Detect which cell encompasses the target text, then output its (x, y) center coordinate. 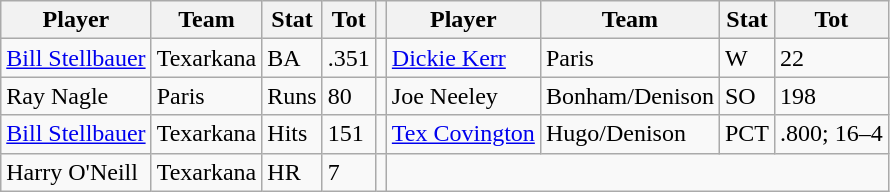
.800; 16–4 (832, 134)
Runs (292, 96)
.351 (348, 58)
BA (292, 58)
22 (832, 58)
Harry O'Neill (76, 172)
HR (292, 172)
198 (832, 96)
80 (348, 96)
Ray Nagle (76, 96)
Dickie Kerr (463, 58)
W (746, 58)
Tex Covington (463, 134)
151 (348, 134)
Hugo/Denison (630, 134)
Bonham/Denison (630, 96)
SO (746, 96)
Joe Neeley (463, 96)
Hits (292, 134)
PCT (746, 134)
7 (348, 172)
